Output the (X, Y) coordinate of the center of the cell containing the given text.  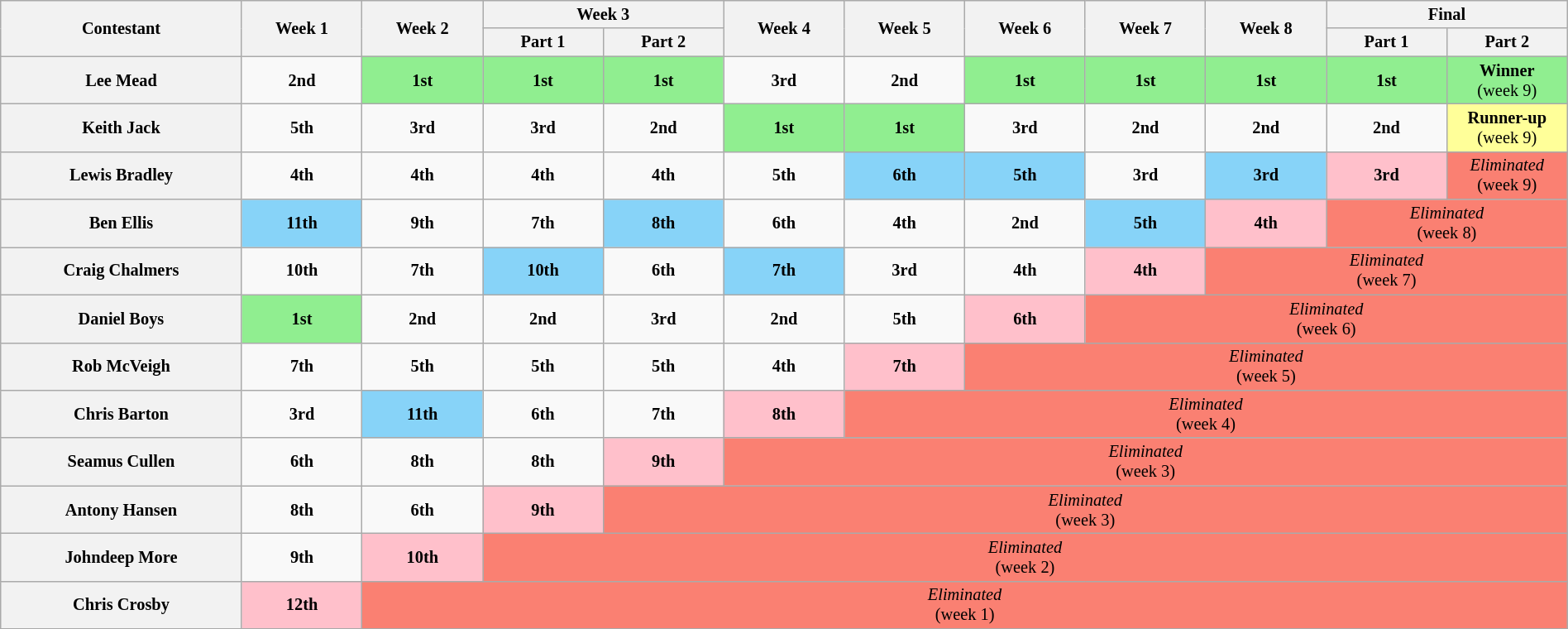
Johndeep More (121, 557)
Week 3 (604, 14)
Eliminated(week 6) (1327, 319)
Eliminated(week 1) (964, 605)
Contestant (121, 28)
Week 8 (1266, 28)
Eliminated(week 4) (1206, 414)
Antony Hansen (121, 510)
Lewis Bradley (121, 175)
Lee Mead (121, 80)
Eliminated(week 5) (1265, 367)
Rob McVeigh (121, 367)
Daniel Boys (121, 319)
Week 2 (423, 28)
Ben Ellis (121, 223)
Craig Chalmers (121, 271)
Week 6 (1025, 28)
Eliminated(week 7) (1386, 271)
Winner(week 9) (1507, 80)
Chris Barton (121, 414)
Week 7 (1145, 28)
Week 4 (784, 28)
Runner-up(week 9) (1507, 127)
Eliminated(week 9) (1507, 175)
12th (302, 605)
Week 1 (302, 28)
Chris Crosby (121, 605)
Week 5 (905, 28)
Final (1447, 14)
Eliminated(week 2) (1025, 557)
Seamus Cullen (121, 462)
Keith Jack (121, 127)
Eliminated(week 8) (1447, 223)
